Return [X, Y] of the center of cell containing provided text 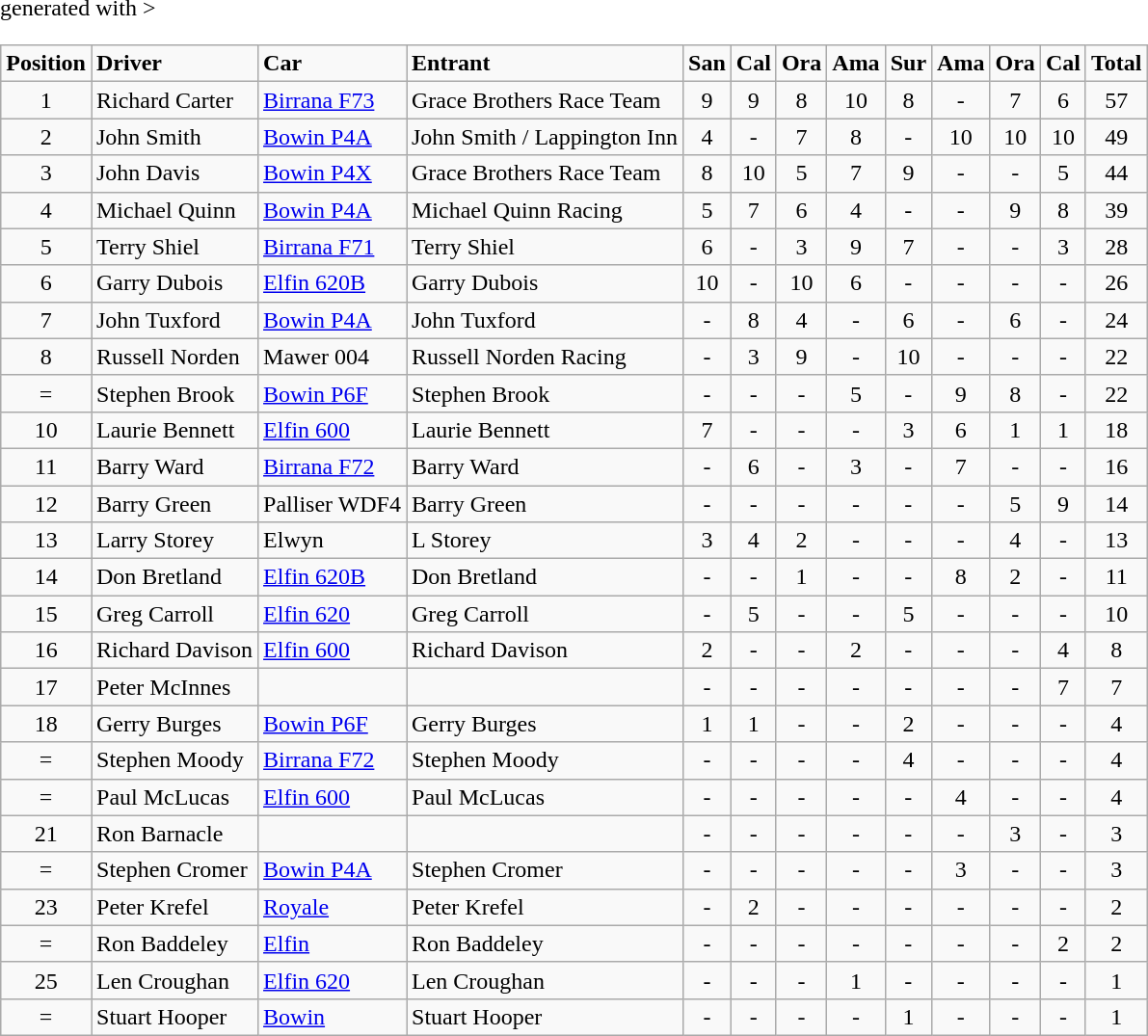
Birrana F71 [333, 247]
15 [46, 614]
25 [46, 980]
John Smith [174, 137]
Birrana F73 [333, 100]
John Davis [174, 173]
San [707, 64]
17 [46, 687]
John Smith / Lappington Inn [546, 137]
Peter McInnes [174, 687]
Palliser WDF4 [333, 504]
Royale [333, 907]
24 [1116, 320]
49 [1116, 137]
Sur [908, 64]
Michael Quinn [174, 210]
12 [46, 504]
Richard Carter [174, 100]
23 [46, 907]
Elwyn [333, 541]
21 [46, 834]
28 [1116, 247]
Driver [174, 64]
Total [1116, 64]
Car [333, 64]
39 [1116, 210]
Bowin P4X [333, 173]
Bowin [333, 1017]
Elfin [333, 943]
Russell Norden Racing [546, 357]
Ron Barnacle [174, 834]
Larry Storey [174, 541]
Position [46, 64]
Russell Norden [174, 357]
Entrant [546, 64]
Mawer 004 [333, 357]
26 [1116, 283]
L Storey [546, 541]
44 [1116, 173]
57 [1116, 100]
Michael Quinn Racing [546, 210]
